Return the [X, Y] coordinate for the center point of the cell that contains the specified text.  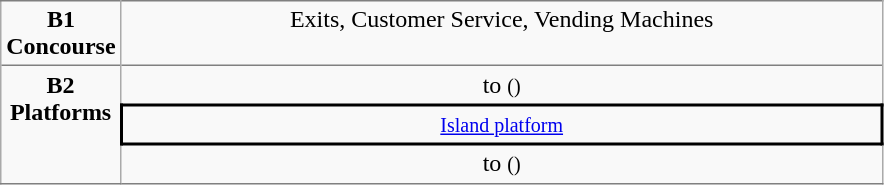
B2Platforms [61, 124]
Exits, Customer Service, Vending Machines [502, 34]
Island platform [502, 125]
B1Concourse [61, 34]
